Identify which cell holds the provided text, then report its (X, Y) central coordinate. 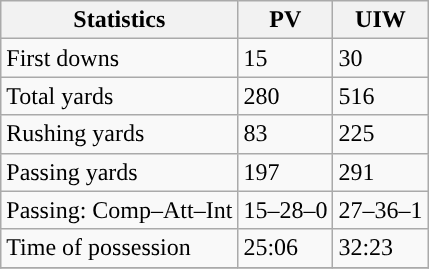
83 (286, 134)
Passing yards (120, 172)
225 (380, 134)
Rushing yards (120, 134)
PV (286, 20)
Total yards (120, 96)
Statistics (120, 20)
First downs (120, 58)
197 (286, 172)
280 (286, 96)
30 (380, 58)
Passing: Comp–Att–Int (120, 210)
32:23 (380, 248)
291 (380, 172)
UIW (380, 20)
25:06 (286, 248)
15 (286, 58)
15–28–0 (286, 210)
516 (380, 96)
Time of possession (120, 248)
27–36–1 (380, 210)
